Determine the [x, y] coordinate at the center of the cell enclosing the given text.  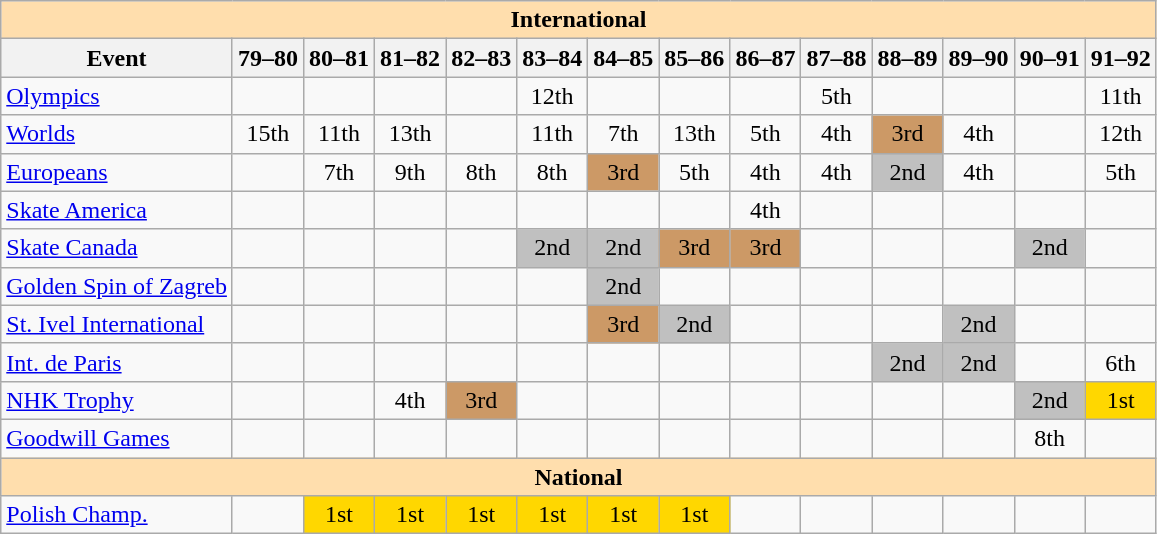
9th [410, 172]
Golden Spin of Zagreb [117, 286]
83–84 [552, 58]
89–90 [978, 58]
15th [268, 134]
6th [1120, 362]
81–82 [410, 58]
90–91 [1050, 58]
82–83 [482, 58]
91–92 [1120, 58]
Int. de Paris [117, 362]
84–85 [624, 58]
Skate America [117, 210]
Event [117, 58]
NHK Trophy [117, 400]
National [578, 477]
86–87 [766, 58]
International [578, 20]
Polish Champ. [117, 515]
Skate Canada [117, 248]
87–88 [836, 58]
79–80 [268, 58]
88–89 [908, 58]
85–86 [694, 58]
Worlds [117, 134]
Europeans [117, 172]
Olympics [117, 96]
Goodwill Games [117, 438]
80–81 [338, 58]
St. Ivel International [117, 324]
